Return the [X, Y] coordinate for the center point of the cell that contains the specified text.  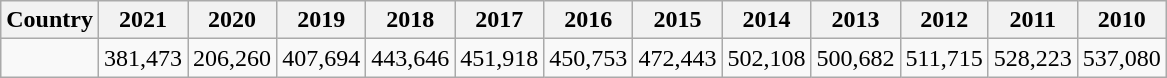
407,694 [322, 58]
451,918 [500, 58]
500,682 [856, 58]
2010 [1122, 20]
381,473 [142, 58]
2018 [410, 20]
2011 [1032, 20]
450,753 [588, 58]
443,646 [410, 58]
2017 [500, 20]
537,080 [1122, 58]
472,443 [678, 58]
2020 [232, 20]
2019 [322, 20]
502,108 [766, 58]
2013 [856, 20]
2016 [588, 20]
2015 [678, 20]
2012 [944, 20]
206,260 [232, 58]
511,715 [944, 58]
Country [50, 20]
2021 [142, 20]
2014 [766, 20]
528,223 [1032, 58]
